Determine the [X, Y] coordinate at the center of the cell enclosing the given text.  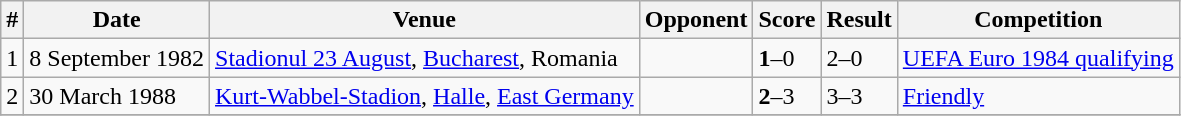
Venue [425, 20]
8 September 1982 [117, 58]
30 March 1988 [117, 96]
Friendly [1038, 96]
1 [12, 58]
Stadionul 23 August, Bucharest, Romania [425, 58]
Competition [1038, 20]
2 [12, 96]
3–3 [859, 96]
2–0 [859, 58]
Date [117, 20]
# [12, 20]
UEFA Euro 1984 qualifying [1038, 58]
1–0 [787, 58]
Result [859, 20]
Opponent [696, 20]
Kurt-Wabbel-Stadion, Halle, East Germany [425, 96]
Score [787, 20]
2–3 [787, 96]
